Return (X, Y) of the center of cell containing provided text 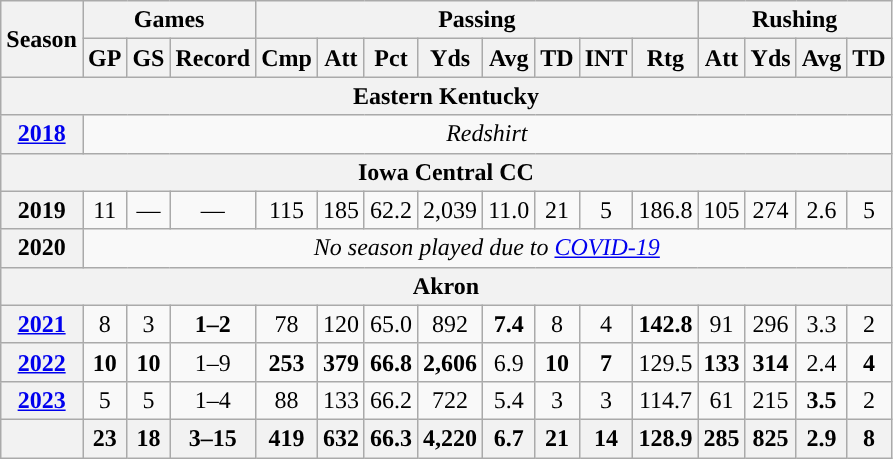
4,220 (450, 438)
62.2 (390, 210)
66.2 (390, 400)
Cmp (287, 58)
128.9 (666, 438)
186.8 (666, 210)
14 (606, 438)
Akron (446, 286)
2021 (42, 324)
419 (287, 438)
Passing (477, 20)
No season played due to COVID-19 (486, 248)
Record (213, 58)
Rtg (666, 58)
61 (722, 400)
285 (722, 438)
142.8 (666, 324)
2020 (42, 248)
66.3 (390, 438)
6.7 (509, 438)
65.0 (390, 324)
Season (42, 39)
379 (340, 362)
Iowa Central CC (446, 172)
18 (148, 438)
Games (168, 20)
Redshirt (486, 134)
Rushing (794, 20)
3.3 (822, 324)
INT (606, 58)
1–4 (213, 400)
296 (770, 324)
215 (770, 400)
2019 (42, 210)
253 (287, 362)
7 (606, 362)
6.9 (509, 362)
91 (722, 324)
2.9 (822, 438)
120 (340, 324)
GP (104, 58)
3.5 (822, 400)
2.4 (822, 362)
722 (450, 400)
2.6 (822, 210)
1–9 (213, 362)
314 (770, 362)
2022 (42, 362)
5.4 (509, 400)
GS (148, 58)
2023 (42, 400)
1–2 (213, 324)
2,039 (450, 210)
129.5 (666, 362)
274 (770, 210)
115 (287, 210)
2,606 (450, 362)
114.7 (666, 400)
3–15 (213, 438)
825 (770, 438)
2018 (42, 134)
88 (287, 400)
78 (287, 324)
66.8 (390, 362)
185 (340, 210)
892 (450, 324)
Pct (390, 58)
Eastern Kentucky (446, 96)
7.4 (509, 324)
23 (104, 438)
105 (722, 210)
11 (104, 210)
11.0 (509, 210)
632 (340, 438)
